For the text-containing cell, return its midpoint in (X, Y) coordinate format. 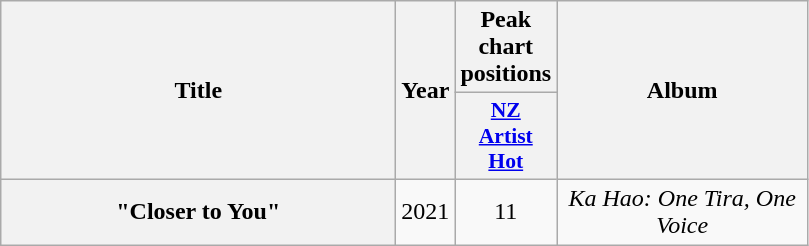
"Closer to You" (198, 212)
Year (426, 90)
Title (198, 90)
Peak chart positions (506, 47)
11 (506, 212)
Ka Hao: One Tira, One Voice (682, 212)
2021 (426, 212)
NZArtistHot (506, 136)
Album (682, 90)
